Detect which cell encompasses the target text, then output its [X, Y] center coordinate. 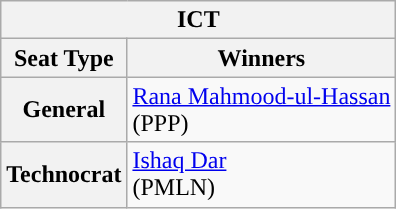
General [64, 110]
ICT [198, 20]
Rana Mahmood-ul-Hassan(PPP) [262, 110]
Technocrat [64, 174]
Seat Type [64, 58]
Winners [262, 58]
Ishaq Dar(PMLN) [262, 174]
